From the cell containing the given text, extract its center point as [x, y] coordinate. 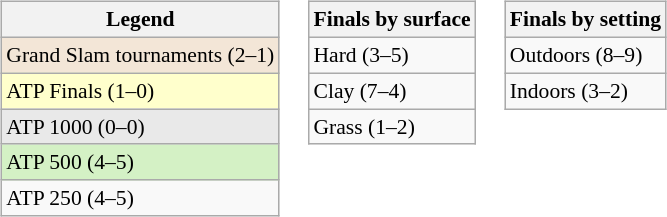
ATP 1000 (0–0) [140, 127]
ATP 500 (4–5) [140, 162]
Finals by surface [392, 20]
Hard (3–5) [392, 55]
ATP 250 (4–5) [140, 198]
Outdoors (8–9) [586, 55]
Grand Slam tournaments (2–1) [140, 55]
Clay (7–4) [392, 91]
Indoors (3–2) [586, 91]
Finals by setting [586, 20]
Grass (1–2) [392, 127]
Legend [140, 20]
ATP Finals (1–0) [140, 91]
